Identify which cell holds the provided text, then report its (x, y) central coordinate. 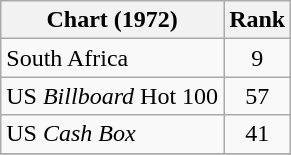
41 (258, 134)
South Africa (112, 58)
Chart (1972) (112, 20)
Rank (258, 20)
9 (258, 58)
US Billboard Hot 100 (112, 96)
57 (258, 96)
US Cash Box (112, 134)
